Extract the [x, y] coordinate from the center of the cell holding the provided text.  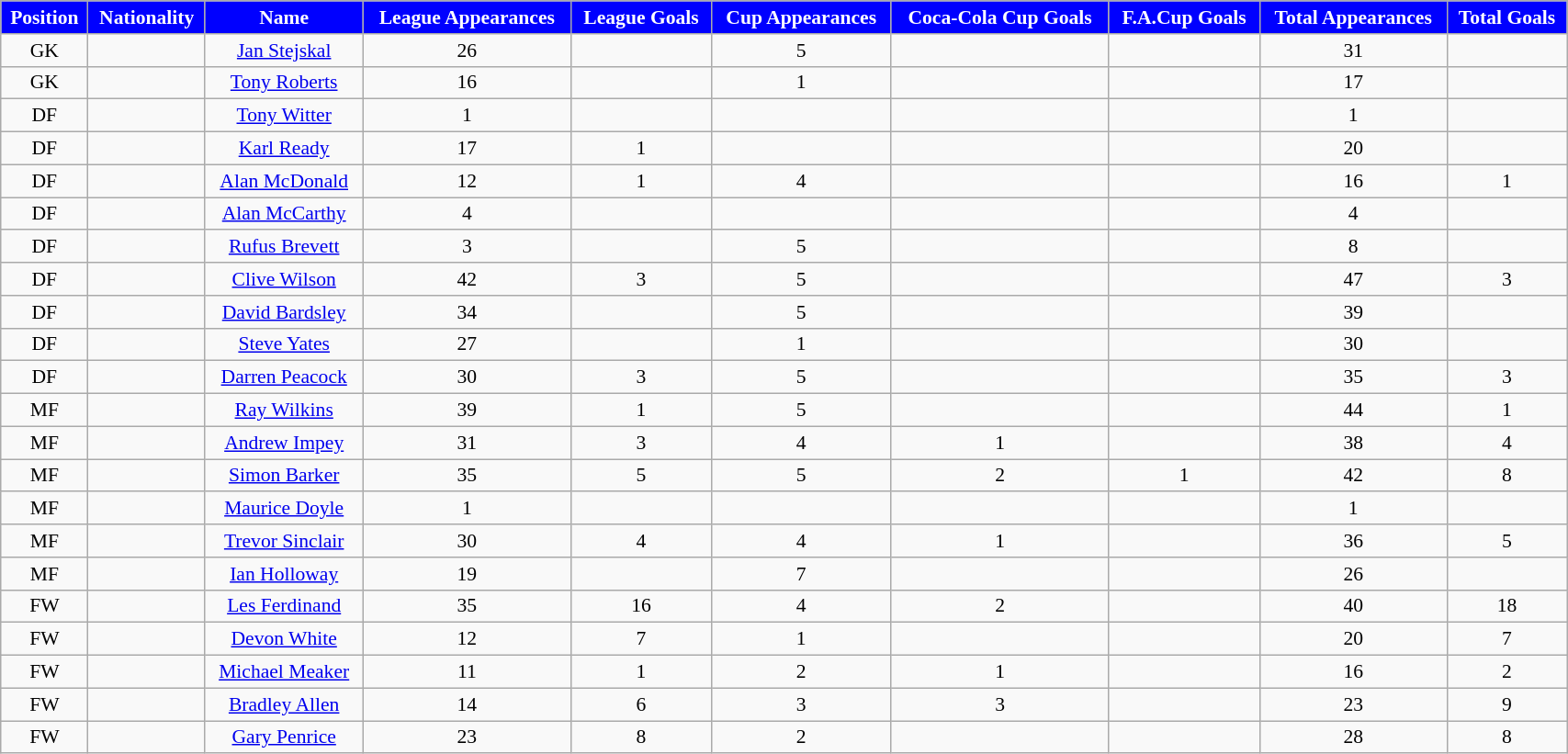
Ray Wilkins [283, 411]
League Goals [641, 17]
Rufus Brevett [283, 247]
League Appearances [467, 17]
28 [1353, 737]
Les Ferdinand [283, 606]
David Bardsley [283, 312]
Simon Barker [283, 476]
Michael Meaker [283, 672]
40 [1353, 606]
Karl Ready [283, 149]
Clive Wilson [283, 279]
Alan McCarthy [283, 214]
11 [467, 672]
36 [1353, 541]
47 [1353, 279]
Ian Holloway [283, 574]
Gary Penrice [283, 737]
27 [467, 344]
Bradley Allen [283, 704]
Steve Yates [283, 344]
38 [1353, 443]
Trevor Sinclair [283, 541]
44 [1353, 411]
34 [467, 312]
Alan McDonald [283, 181]
Andrew Impey [283, 443]
Total Goals [1506, 17]
Tony Roberts [283, 83]
9 [1506, 704]
Coca-Cola Cup Goals [999, 17]
Nationality [147, 17]
Devon White [283, 639]
Darren Peacock [283, 377]
Position [44, 17]
6 [641, 704]
18 [1506, 606]
Maurice Doyle [283, 509]
Cup Appearances [801, 17]
Name [283, 17]
Tony Witter [283, 116]
Total Appearances [1353, 17]
19 [467, 574]
Jan Stejskal [283, 51]
F.A.Cup Goals [1184, 17]
14 [467, 704]
